Search for the cell housing the specified text and yield its (x, y) center coordinate. 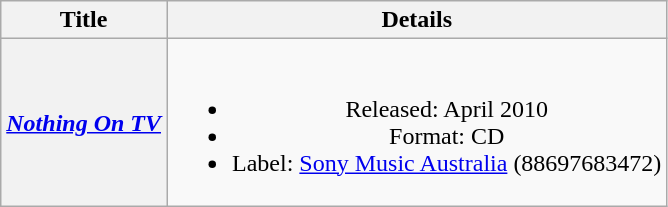
Nothing On TV (84, 122)
Title (84, 20)
Released: April 2010Format: CDLabel: Sony Music Australia (88697683472) (417, 122)
Details (417, 20)
